Detect which cell encompasses the target text, then output its (X, Y) center coordinate. 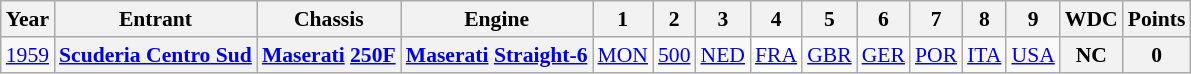
3 (723, 19)
NC (1092, 55)
4 (776, 19)
ITA (984, 55)
Engine (497, 19)
FRA (776, 55)
7 (936, 19)
WDC (1092, 19)
9 (1032, 19)
Points (1157, 19)
Maserati Straight-6 (497, 55)
Maserati 250F (329, 55)
NED (723, 55)
Chassis (329, 19)
MON (622, 55)
Entrant (156, 19)
Year (28, 19)
Scuderia Centro Sud (156, 55)
1 (622, 19)
1959 (28, 55)
GBR (830, 55)
USA (1032, 55)
8 (984, 19)
POR (936, 55)
6 (884, 19)
0 (1157, 55)
GER (884, 55)
2 (674, 19)
500 (674, 55)
5 (830, 19)
